Find where the given text appears and provide that cell's center as (X, Y) coordinate. 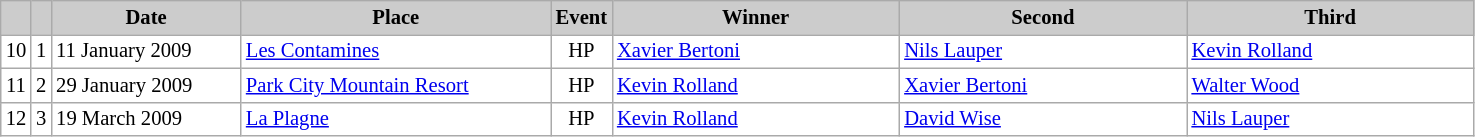
Place (396, 17)
12 (16, 119)
3 (41, 119)
La Plagne (396, 119)
Winner (756, 17)
Park City Mountain Resort (396, 85)
Second (1042, 17)
David Wise (1042, 119)
Date (146, 17)
19 March 2009 (146, 119)
Walter Wood (1330, 85)
29 January 2009 (146, 85)
11 January 2009 (146, 51)
Event (582, 17)
11 (16, 85)
Les Contamines (396, 51)
1 (41, 51)
Third (1330, 17)
10 (16, 51)
2 (41, 85)
